Output the [x, y] coordinate of the center of the cell containing the given text.  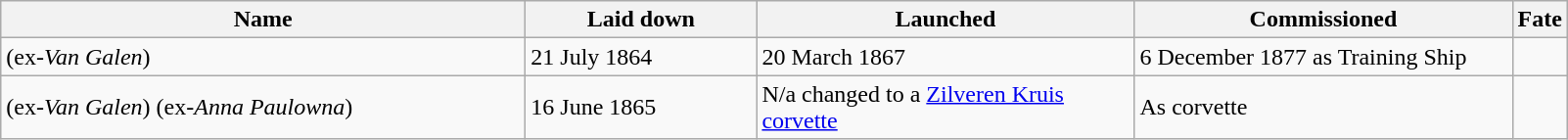
As corvette [1323, 108]
6 December 1877 as Training Ship [1323, 57]
Laid down [641, 20]
Fate [1540, 20]
16 June 1865 [641, 108]
20 March 1867 [945, 57]
Launched [945, 20]
(ex-Van Galen) (ex-Anna Paulowna) [263, 108]
Name [263, 20]
Commissioned [1323, 20]
N/a changed to a Zilveren Kruis corvette [945, 108]
(ex-Van Galen) [263, 57]
21 July 1864 [641, 57]
